Extract the (x, y) coordinate from the center of the cell holding the provided text.  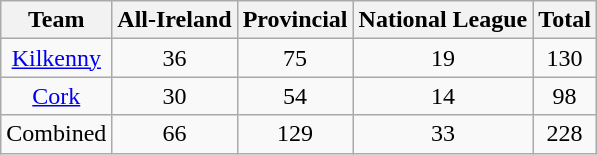
Combined (56, 134)
33 (443, 134)
129 (295, 134)
19 (443, 58)
36 (174, 58)
Cork (56, 96)
228 (565, 134)
54 (295, 96)
Total (565, 20)
98 (565, 96)
National League (443, 20)
Provincial (295, 20)
130 (565, 58)
Kilkenny (56, 58)
14 (443, 96)
All-Ireland (174, 20)
66 (174, 134)
30 (174, 96)
Team (56, 20)
75 (295, 58)
